Capture the cell that displays the provided text and extract its [X, Y] central coordinate. 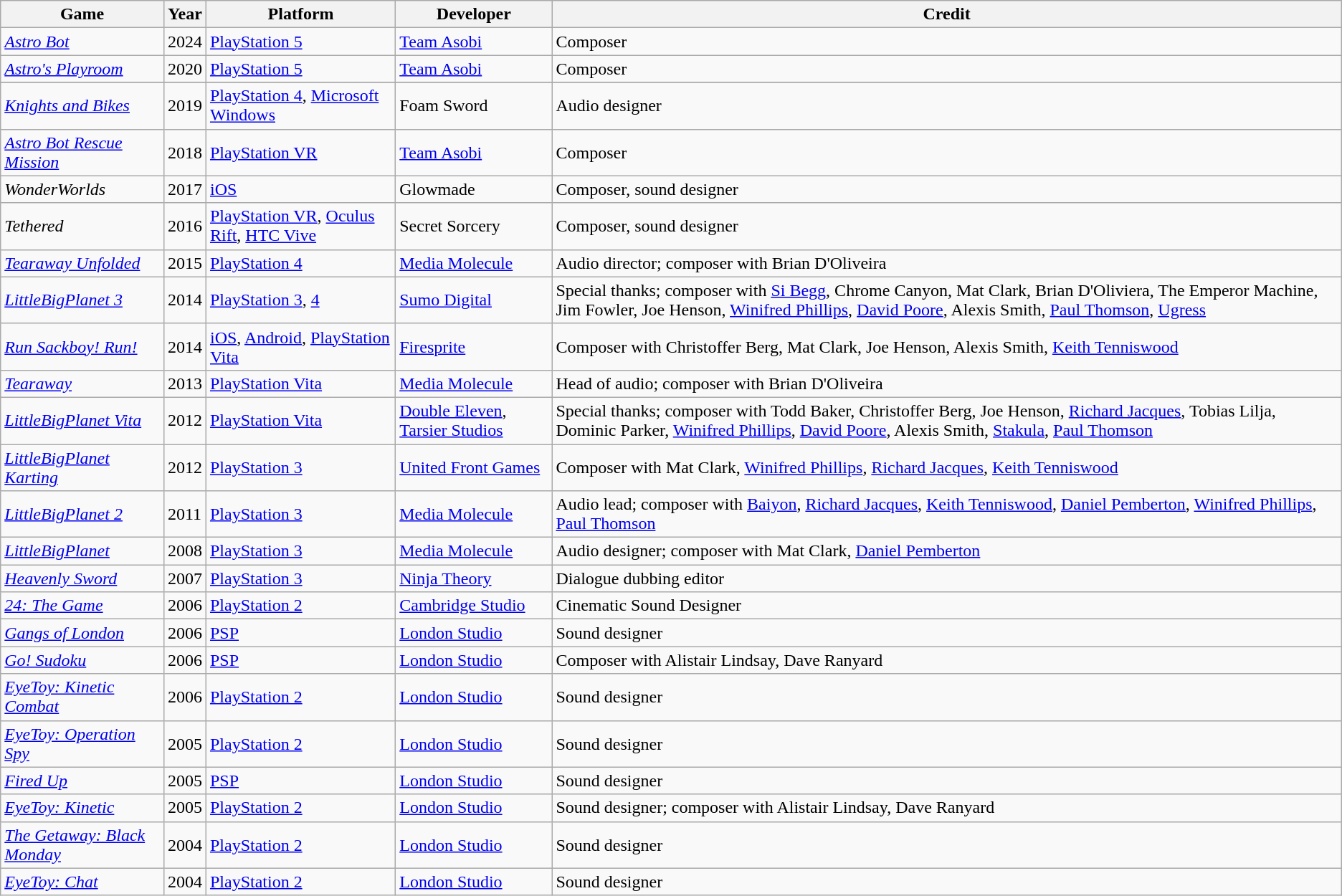
2019 [185, 106]
The Getaway: Black Monday [82, 844]
24: The Game [82, 606]
2020 [185, 69]
PlayStation VR [300, 152]
Tearaway Unfolded [82, 263]
Cinematic Sound Designer [946, 606]
EyeToy: Operation Spy [82, 744]
2017 [185, 189]
Platform [300, 14]
PlayStation 4 [300, 263]
Sound designer; composer with Alistair Lindsay, Dave Ranyard [946, 808]
Audio designer [946, 106]
Audio director; composer with Brian D'Oliveira [946, 263]
Composer with Mat Clark, Winifred Phillips, Richard Jacques, Keith Tenniswood [946, 467]
Head of audio; composer with Brian D'Oliveira [946, 383]
Go! Sudoku [82, 660]
Year [185, 14]
PlayStation VR, Oculus Rift, HTC Vive [300, 227]
Run Sackboy! Run! [82, 347]
Foam Sword [474, 106]
Knights and Bikes [82, 106]
LittleBigPlanet Karting [82, 467]
Credit [946, 14]
Developer [474, 14]
Dialogue dubbing editor [946, 578]
iOS [300, 189]
2024 [185, 42]
Astro's Playroom [82, 69]
Double Eleven, Tarsier Studios [474, 420]
iOS, Android, PlayStation Vita [300, 347]
Tethered [82, 227]
PlayStation 3, 4 [300, 300]
Heavenly Sword [82, 578]
Cambridge Studio [474, 606]
Tearaway [82, 383]
Astro Bot Rescue Mission [82, 152]
EyeToy: Chat [82, 882]
2018 [185, 152]
LittleBigPlanet 2 [82, 515]
2013 [185, 383]
Composer with Alistair Lindsay, Dave Ranyard [946, 660]
2011 [185, 515]
Ninja Theory [474, 578]
EyeToy: Kinetic [82, 808]
Gangs of London [82, 633]
Audio designer; composer with Mat Clark, Daniel Pemberton [946, 551]
LittleBigPlanet 3 [82, 300]
2007 [185, 578]
2008 [185, 551]
WonderWorlds [82, 189]
Audio lead; composer with Baiyon, Richard Jacques, Keith Tenniswood, Daniel Pemberton, Winifred Phillips, Paul Thomson [946, 515]
Glowmade [474, 189]
2016 [185, 227]
Game [82, 14]
EyeToy: Kinetic Combat [82, 697]
Composer with Christoffer Berg, Mat Clark, Joe Henson, Alexis Smith, Keith Tenniswood [946, 347]
Sumo Digital [474, 300]
PlayStation 4, Microsoft Windows [300, 106]
Secret Sorcery [474, 227]
Fired Up [82, 781]
LittleBigPlanet Vita [82, 420]
Astro Bot [82, 42]
United Front Games [474, 467]
Firesprite [474, 347]
LittleBigPlanet [82, 551]
2015 [185, 263]
